Output the (x, y) coordinate of the center of the cell containing the given text.  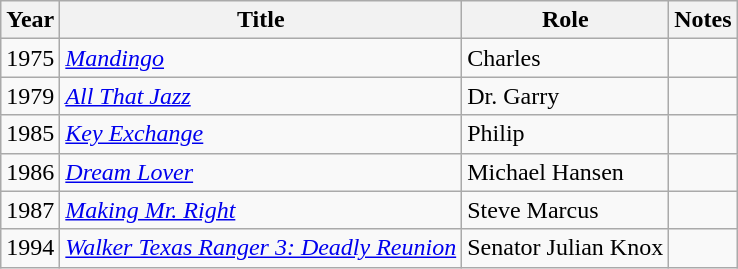
Notes (703, 20)
Year (30, 20)
Making Mr. Right (261, 210)
Role (566, 20)
Charles (566, 58)
Steve Marcus (566, 210)
1987 (30, 210)
1985 (30, 134)
Senator Julian Knox (566, 248)
Title (261, 20)
1979 (30, 96)
Mandingo (261, 58)
1994 (30, 248)
Dream Lover (261, 172)
Philip (566, 134)
Key Exchange (261, 134)
All That Jazz (261, 96)
1975 (30, 58)
Walker Texas Ranger 3: Deadly Reunion (261, 248)
Michael Hansen (566, 172)
1986 (30, 172)
Dr. Garry (566, 96)
